Find where the given text appears and provide that cell's center as (x, y) coordinate. 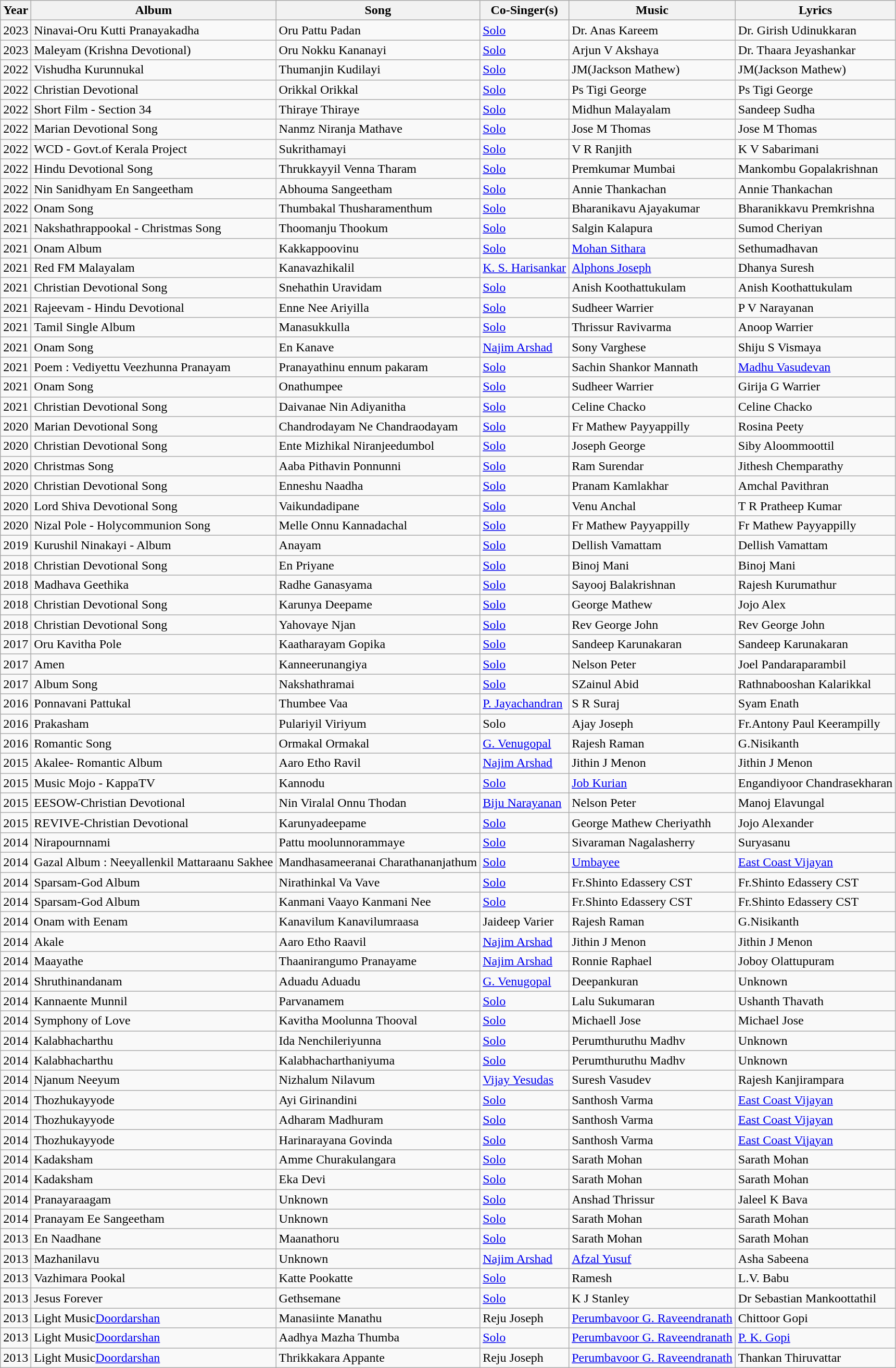
Red FM Malayalam (154, 268)
Mankombu Gopalakrishnan (815, 169)
Lyrics (815, 10)
Ponnavani Pattukal (154, 704)
Daivanae Nin Adiyanitha (378, 407)
Onathumpee (378, 387)
Mazhanilavu (154, 1259)
Ninavai-Oru Kutti Pranayakadha (154, 30)
Adharam Madhuram (378, 1120)
Bharanikkavu Premkrishna (815, 208)
Sumod Cheriyan (815, 228)
Year (16, 10)
REVIVE-Christian Devotional (154, 822)
Short Film - Section 34 (154, 109)
Thankan Thiruvattar (815, 1358)
Onam with Eenam (154, 922)
Chandrodayam Ne Chandraodayam (378, 426)
Rajesh Kurumathur (815, 585)
Thrikkakara Appante (378, 1358)
Anoop Warrier (815, 327)
Shiju S Vismaya (815, 347)
George Mathew Cheriyathh (652, 822)
Umbayee (652, 862)
Michaell Jose (652, 1021)
Thoomanju Thookum (378, 228)
Rajeevam - Hindu Devotional (154, 308)
En Kanave (378, 347)
Aadhya Mazha Thumba (378, 1338)
Job Kurian (652, 783)
Dr. Girish Udinukkaran (815, 30)
Thumbakal Thusharamenthum (378, 208)
Suryasanu (815, 842)
Maleyam (Krishna Devotional) (154, 50)
Syam Enath (815, 704)
Joel Pandaraparambil (815, 664)
Shruthinandanam (154, 981)
Abhouma Sangeetham (378, 188)
K J Stanley (652, 1298)
Midhun Malayalam (652, 109)
Sethumadhavan (815, 248)
Nirathinkal Va Vave (378, 882)
Rosina Peety (815, 426)
Kakkappoovinu (378, 248)
Co-Singer(s) (525, 10)
Vaikundadipane (378, 505)
Suresh Vasudev (652, 1080)
Thumbee Vaa (378, 704)
Kanavazhikalil (378, 268)
Ormakal Ormakal (378, 743)
Sachin Shankor Mannath (652, 367)
Salgin Kalapura (652, 228)
Katte Pookatte (378, 1278)
Girija G Warrier (815, 387)
Ente Mizhikal Niranjeedumbol (378, 446)
Jithesh Chemparathy (815, 466)
Oru Nokku Kananayi (378, 50)
Karunya Deepame (378, 605)
Pranayathinu ennum pakaram (378, 367)
Music Mojo - KappaTV (154, 783)
L.V. Babu (815, 1278)
Dr. Thaara Jeyashankar (815, 50)
Joseph George (652, 446)
Alphons Joseph (652, 268)
Jojo Alex (815, 605)
Madhava Geethika (154, 585)
Ayi Girinandini (378, 1100)
Aaro Etho Ravil (378, 763)
Kannodu (378, 783)
Onam Album (154, 248)
Oru Kavitha Pole (154, 644)
Kanneerunangiya (378, 664)
Vazhimara Pookal (154, 1278)
Radhe Ganasyama (378, 585)
Nakshathrappookal - Christmas Song (154, 228)
Nin Viralal Onnu Thodan (378, 803)
Yahovaye Njan (378, 625)
Joboy Olattupuram (815, 961)
Manasukkulla (378, 327)
Pranayaraagam (154, 1199)
Vishudha Kurunnukal (154, 70)
Nizal Pole - Holycommunion Song (154, 525)
Nizhalum Nilavum (378, 1080)
Nin Sanidhyam En Sangeetham (154, 188)
Music (652, 10)
Maayathe (154, 961)
Manoj Elavungal (815, 803)
Lord Shiva Devotional Song (154, 505)
Deepankuran (652, 981)
Jesus Forever (154, 1298)
Venu Anchal (652, 505)
Gethsemane (378, 1298)
K V Sabarimani (815, 149)
Harinarayana Govinda (378, 1139)
Asha Sabeena (815, 1259)
Biju Narayanan (525, 803)
Nanmz Niranja Mathave (378, 129)
Sandeep Sudha (815, 109)
Sayooj Balakrishnan (652, 585)
Anayam (378, 545)
Eka Devi (378, 1179)
Njanum Neeyum (154, 1080)
Snehathin Uravidam (378, 288)
Aaba Pithavin Ponnunni (378, 466)
S R Suraj (652, 704)
Symphony of Love (154, 1021)
Fr.Antony Paul Keerampilly (815, 724)
Gazal Album : Neeyallenkil Mattaraanu Sakhee (154, 862)
Album Song (154, 684)
Parvanamem (378, 1001)
Ida Nenchileriyunna (378, 1041)
Romantic Song (154, 743)
Mohan Sithara (652, 248)
Premkumar Mumbai (652, 169)
Kalabhacharthaniyuma (378, 1060)
P. K. Gopi (815, 1338)
Nakshathramai (378, 684)
Poem : Vediyettu Veezhunna Pranayam (154, 367)
2019 (16, 545)
Enne Nee Ariyilla (378, 308)
Kaatharayam Gopika (378, 644)
Nirapournnami (154, 842)
Rathnabooshan Kalarikkal (815, 684)
Pranam Kamlakhar (652, 486)
Thrissur Ravivarma (652, 327)
Song (378, 10)
Vijay Yesudas (525, 1080)
Kurushil Ninakayi - Album (154, 545)
P. Jayachandran (525, 704)
P V Narayanan (815, 308)
Engandiyoor Chandrasekharan (815, 783)
K. S. Harisankar (525, 268)
Sony Varghese (652, 347)
Ronnie Raphael (652, 961)
Anshad Thrissur (652, 1199)
T R Pratheep Kumar (815, 505)
Amchal Pavithran (815, 486)
Dr Sebastian Mankoottathil (815, 1298)
Sivaraman Nagalasherry (652, 842)
Pranayam Ee Sangeetham (154, 1219)
Sukrithamayi (378, 149)
Jojo Alexander (815, 822)
V R Ranjith (652, 149)
Siby Aloommoottil (815, 446)
Prakasham (154, 724)
Akalee- Romantic Album (154, 763)
EESOW-Christian Devotional (154, 803)
Tamil Single Album (154, 327)
Aaro Etho Raavil (378, 942)
Amen (154, 664)
Pulariyil Viriyum (378, 724)
Madhu Vasudevan (815, 367)
Jaideep Varier (525, 922)
Lalu Sukumaran (652, 1001)
Arjun V Akshaya (652, 50)
Thaanirangumo Pranayame (378, 961)
Christmas Song (154, 466)
Pattu moolunnorammaye (378, 842)
Orikkal Orikkal (378, 90)
Christian Devotional (154, 90)
Ram Surendar (652, 466)
Rajesh Kanjirampara (815, 1080)
Thiraye Thiraye (378, 109)
SZainul Abid (652, 684)
Kanmani Vaayo Kanmani Nee (378, 902)
Karunyadeepame (378, 822)
Mandhasameeranai Charathananjathum (378, 862)
Enneshu Naadha (378, 486)
Oru Pattu Padan (378, 30)
Jaleel K Bava (815, 1199)
Maanathoru (378, 1239)
Afzal Yusuf (652, 1259)
Manasiinte Manathu (378, 1318)
Ramesh (652, 1278)
Kavitha Moolunna Thooval (378, 1021)
En Naadhane (154, 1239)
Dr. Anas Kareem (652, 30)
Thrukkayyil Venna Tharam (378, 169)
Hindu Devotional Song (154, 169)
Kanavilum Kanavilumraasa (378, 922)
Amme Churakulangara (378, 1159)
Bharanikavu Ajayakumar (652, 208)
Dhanya Suresh (815, 268)
Michael Jose (815, 1021)
Melle Onnu Kannadachal (378, 525)
En Priyane (378, 565)
WCD - Govt.of Kerala Project (154, 149)
Ajay Joseph (652, 724)
Chittoor Gopi (815, 1318)
Thumanjin Kudilayi (378, 70)
George Mathew (652, 605)
Aduadu Aduadu (378, 981)
Akale (154, 942)
Album (154, 10)
Kannaente Munnil (154, 1001)
Ushanth Thavath (815, 1001)
